Pinpoint the cell where the given text exists, returning its (x, y) midpoint coordinate. 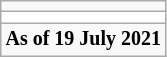
As of 19 July 2021 (84, 40)
